Pinpoint the cell where the given text exists, returning its [x, y] midpoint coordinate. 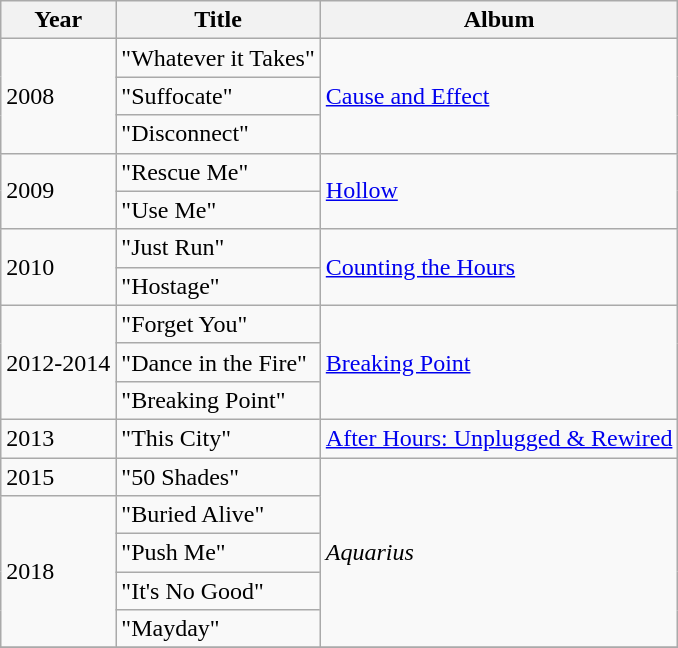
Year [58, 20]
"Breaking Point" [218, 400]
"50 Shades" [218, 477]
"Whatever it Takes" [218, 58]
2013 [58, 438]
2012-2014 [58, 362]
"Rescue Me" [218, 172]
Hollow [499, 191]
"Hostage" [218, 286]
Counting the Hours [499, 267]
"Push Me" [218, 553]
"Mayday" [218, 629]
2008 [58, 96]
Breaking Point [499, 362]
Album [499, 20]
"Disconnect" [218, 134]
2015 [58, 477]
"This City" [218, 438]
Cause and Effect [499, 96]
2018 [58, 572]
2010 [58, 267]
"Suffocate" [218, 96]
"Buried Alive" [218, 515]
"Dance in the Fire" [218, 362]
"Use Me" [218, 210]
"It's No Good" [218, 591]
2009 [58, 191]
Title [218, 20]
After Hours: Unplugged & Rewired [499, 438]
"Forget You" [218, 324]
Aquarius [499, 553]
"Just Run" [218, 248]
